Return [X, Y] of the center of cell containing provided text 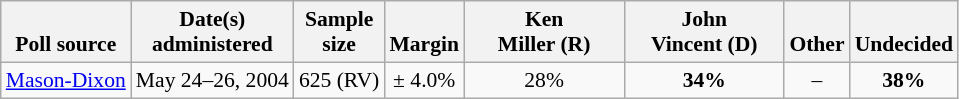
– [816, 80]
Margin [424, 32]
34% [704, 80]
KenMiller (R) [544, 32]
Samplesize [340, 32]
JohnVincent (D) [704, 32]
Other [816, 32]
Date(s)administered [212, 32]
38% [904, 80]
May 24–26, 2004 [212, 80]
625 (RV) [340, 80]
Mason-Dixon [66, 80]
Undecided [904, 32]
28% [544, 80]
Poll source [66, 32]
± 4.0% [424, 80]
